Locate the cell with the specified text and output its [X, Y] center coordinate. 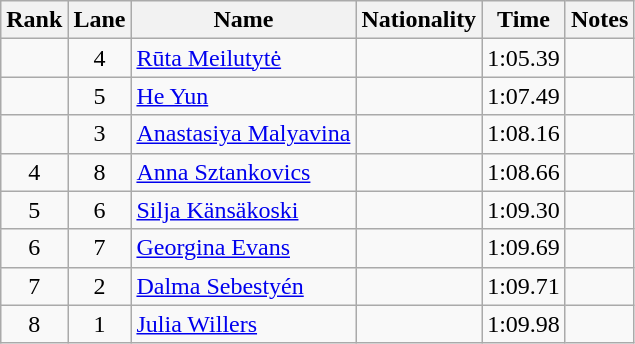
Time [524, 20]
He Yun [244, 96]
Silja Känsäkoski [244, 210]
2 [100, 286]
Notes [599, 20]
1:09.98 [524, 324]
Rank [34, 20]
Anna Sztankovics [244, 172]
1:09.30 [524, 210]
Anastasiya Malyavina [244, 134]
3 [100, 134]
Lane [100, 20]
Julia Willers [244, 324]
1:08.66 [524, 172]
1:08.16 [524, 134]
Name [244, 20]
Nationality [419, 20]
1:05.39 [524, 58]
Dalma Sebestyén [244, 286]
1 [100, 324]
1:09.69 [524, 248]
Georgina Evans [244, 248]
1:09.71 [524, 286]
1:07.49 [524, 96]
Rūta Meilutytė [244, 58]
